Find where the given text appears and provide that cell's center as (X, Y) coordinate. 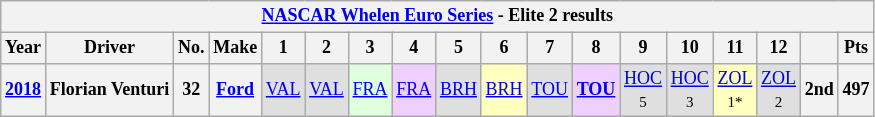
2nd (819, 90)
11 (735, 48)
497 (856, 90)
No. (192, 48)
6 (504, 48)
2 (326, 48)
HOC5 (644, 90)
Pts (856, 48)
Year (24, 48)
HOC3 (690, 90)
32 (192, 90)
4 (414, 48)
5 (459, 48)
NASCAR Whelen Euro Series - Elite 2 results (438, 16)
9 (644, 48)
ZOL1* (735, 90)
Florian Venturi (109, 90)
10 (690, 48)
ZOL2 (779, 90)
Ford (236, 90)
2018 (24, 90)
12 (779, 48)
1 (282, 48)
Driver (109, 48)
Make (236, 48)
7 (550, 48)
8 (596, 48)
3 (370, 48)
